Capture the cell that displays the provided text and extract its [X, Y] central coordinate. 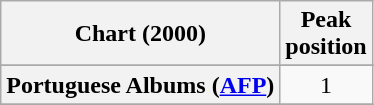
1 [326, 85]
Peakposition [326, 34]
Portuguese Albums (AFP) [140, 85]
Chart (2000) [140, 34]
